Return [x, y] of the center of cell containing provided text 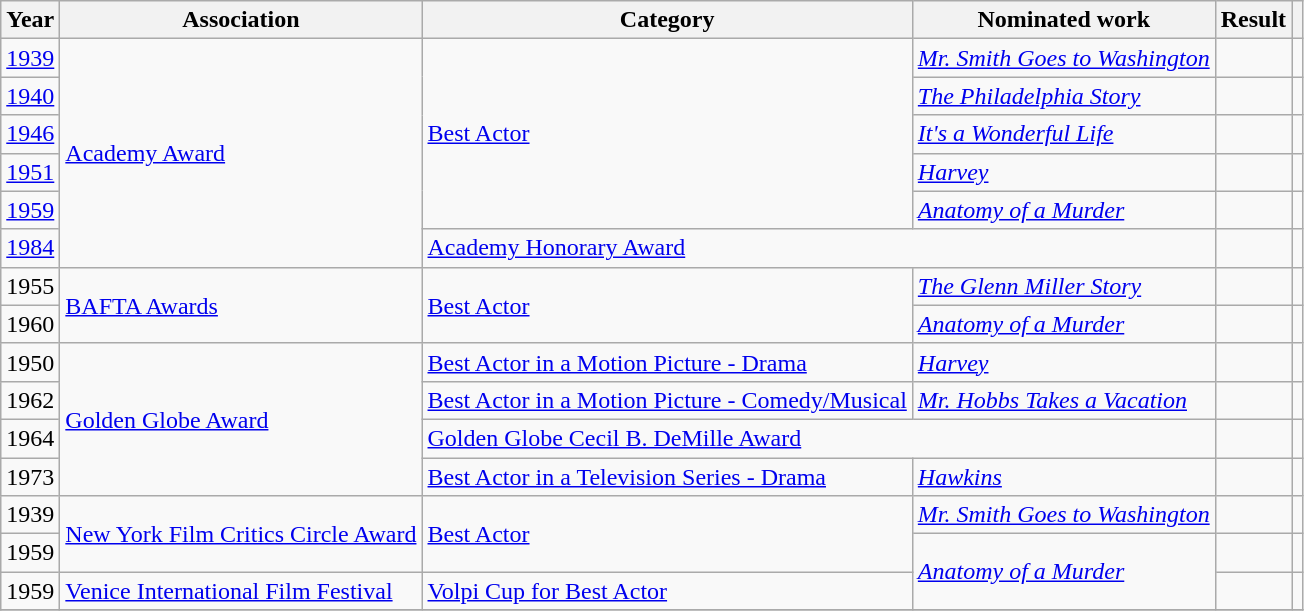
1955 [30, 286]
1984 [30, 248]
1940 [30, 96]
Best Actor in a Motion Picture - Drama [667, 362]
Academy Honorary Award [818, 248]
Venice International Film Festival [241, 591]
Best Actor in a Motion Picture - Comedy/Musical [667, 400]
1946 [30, 134]
The Glenn Miller Story [1064, 286]
Academy Award [241, 153]
1960 [30, 324]
1951 [30, 172]
Golden Globe Cecil B. DeMille Award [818, 438]
Nominated work [1064, 20]
Category [667, 20]
1950 [30, 362]
Best Actor in a Television Series - Drama [667, 477]
Hawkins [1064, 477]
It's a Wonderful Life [1064, 134]
Volpi Cup for Best Actor [667, 591]
Result [1253, 20]
Year [30, 20]
1973 [30, 477]
Golden Globe Award [241, 419]
1962 [30, 400]
BAFTA Awards [241, 305]
Mr. Hobbs Takes a Vacation [1064, 400]
New York Film Critics Circle Award [241, 534]
Association [241, 20]
1964 [30, 438]
The Philadelphia Story [1064, 96]
